Output the (x, y) coordinate of the center of the cell containing the given text.  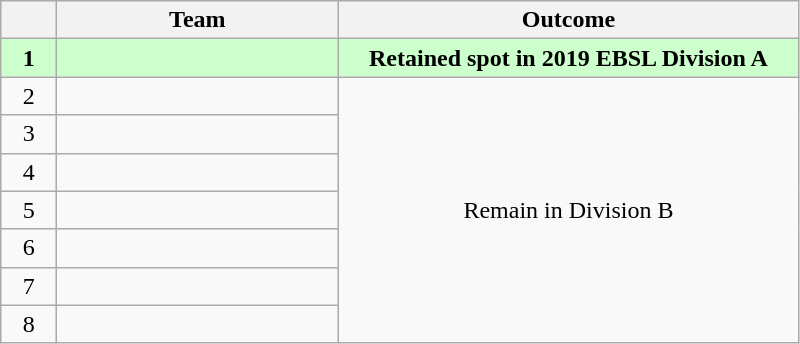
3 (29, 134)
1 (29, 58)
Remain in Division B (568, 210)
5 (29, 210)
6 (29, 248)
Retained spot in 2019 EBSL Division A (568, 58)
8 (29, 324)
Team (198, 20)
4 (29, 172)
7 (29, 286)
2 (29, 96)
Outcome (568, 20)
